Locate the cell with the specified text and output its (x, y) center coordinate. 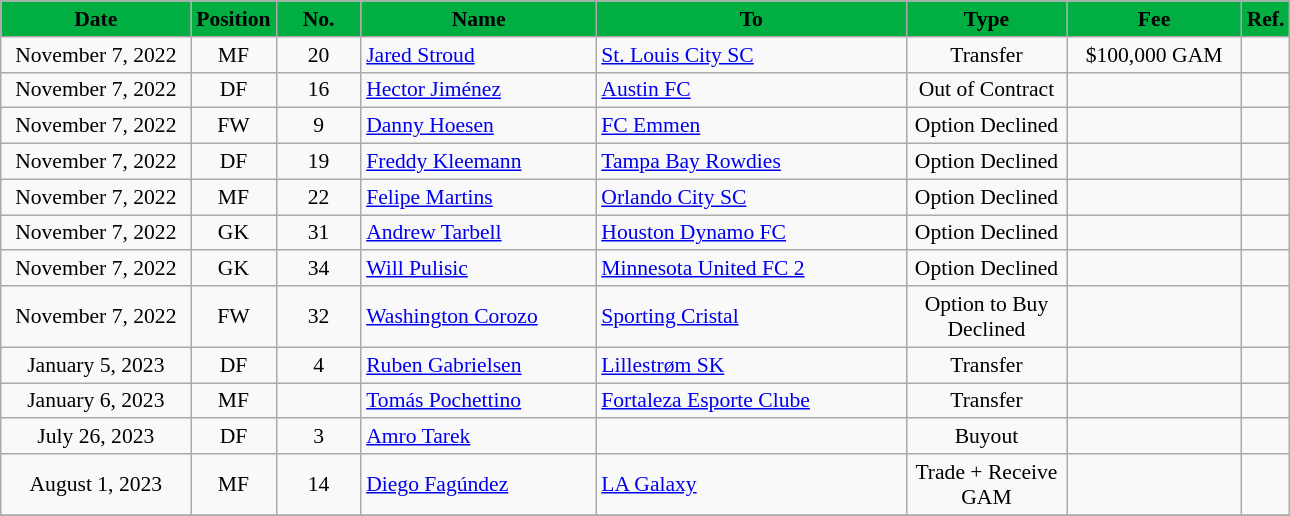
Position (234, 19)
Jared Stroud (478, 55)
Option to Buy Declined (986, 316)
34 (318, 269)
Sporting Cristal (751, 316)
Austin FC (751, 90)
FC Emmen (751, 126)
To (751, 19)
Tampa Bay Rowdies (751, 162)
Out of Contract (986, 90)
Danny Hoesen (478, 126)
22 (318, 197)
Name (478, 19)
4 (318, 365)
Washington Corozo (478, 316)
No. (318, 19)
Minnesota United FC 2 (751, 269)
Will Pulisic (478, 269)
Houston Dynamo FC (751, 233)
16 (318, 90)
Ref. (1266, 19)
$100,000 GAM (1154, 55)
20 (318, 55)
Date (96, 19)
January 6, 2023 (96, 401)
Ruben Gabrielsen (478, 365)
July 26, 2023 (96, 437)
August 1, 2023 (96, 484)
Orlando City SC (751, 197)
32 (318, 316)
Diego Fagúndez (478, 484)
January 5, 2023 (96, 365)
Hector Jiménez (478, 90)
31 (318, 233)
Trade + Receive GAM (986, 484)
Fortaleza Esporte Clube (751, 401)
Felipe Martins (478, 197)
Andrew Tarbell (478, 233)
Type (986, 19)
3 (318, 437)
Lillestrøm SK (751, 365)
Fee (1154, 19)
Amro Tarek (478, 437)
Buyout (986, 437)
St. Louis City SC (751, 55)
9 (318, 126)
LA Galaxy (751, 484)
Freddy Kleemann (478, 162)
19 (318, 162)
Tomás Pochettino (478, 401)
14 (318, 484)
